Search for the cell housing the specified text and yield its (X, Y) center coordinate. 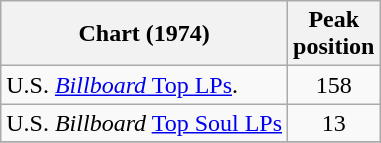
158 (334, 85)
U.S. Billboard Top Soul LPs (144, 123)
Peakposition (334, 34)
Chart (1974) (144, 34)
13 (334, 123)
U.S. Billboard Top LPs. (144, 85)
